Scan for the cell matching the given text and deliver its [x, y] coordinate at center. 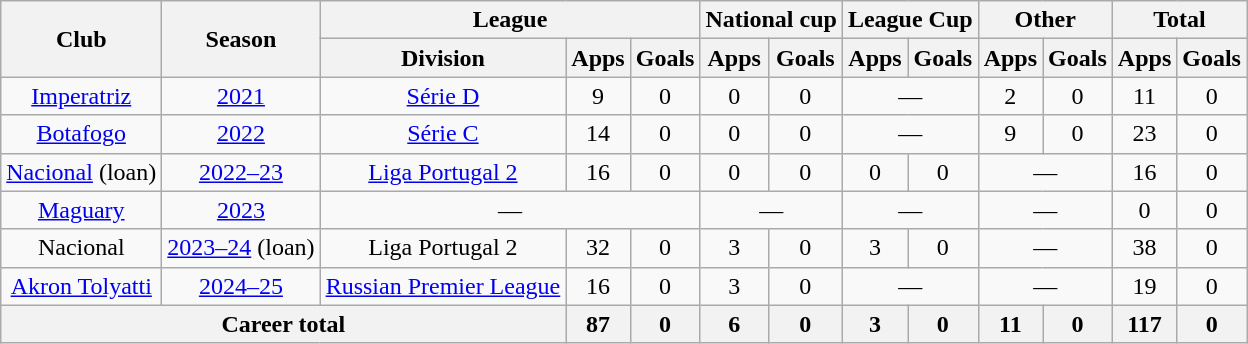
Club [82, 39]
Akron Tolyatti [82, 286]
2021 [241, 96]
2022–23 [241, 172]
Career total [284, 324]
2023 [241, 210]
Maguary [82, 210]
League [510, 20]
Série D [443, 96]
2024–25 [241, 286]
Botafogo [82, 134]
2022 [241, 134]
14 [598, 134]
Other [1045, 20]
32 [598, 248]
Russian Premier League [443, 286]
Nacional (loan) [82, 172]
19 [1144, 286]
2 [1010, 96]
Total [1179, 20]
Nacional [82, 248]
National cup [771, 20]
87 [598, 324]
Season [241, 39]
Division [443, 58]
Imperatriz [82, 96]
6 [734, 324]
117 [1144, 324]
League Cup [910, 20]
2023–24 (loan) [241, 248]
Série C [443, 134]
23 [1144, 134]
38 [1144, 248]
